Provide the (X, Y) coordinate of the cell's center where the given text is located.  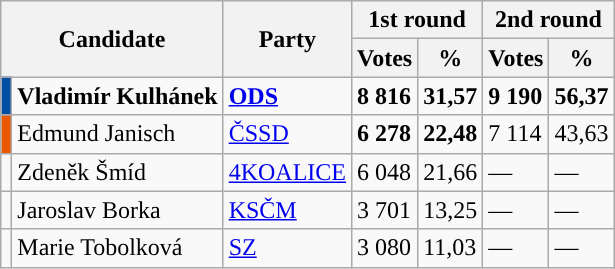
21,66 (450, 172)
6 048 (385, 172)
Edmund Janisch (118, 134)
43,63 (582, 134)
4KOALICE (287, 172)
2nd round (548, 20)
22,48 (450, 134)
KSČM (287, 210)
Vladimír Kulhánek (118, 96)
3 701 (385, 210)
56,37 (582, 96)
9 190 (516, 96)
Marie Tobolková (118, 248)
13,25 (450, 210)
Jaroslav Borka (118, 210)
Candidate (112, 39)
ODS (287, 96)
1st round (418, 20)
Party (287, 39)
8 816 (385, 96)
7 114 (516, 134)
SZ (287, 248)
31,57 (450, 96)
3 080 (385, 248)
11,03 (450, 248)
6 278 (385, 134)
Zdeněk Šmíd (118, 172)
ČSSD (287, 134)
